Pinpoint the cell where the given text exists, returning its (x, y) midpoint coordinate. 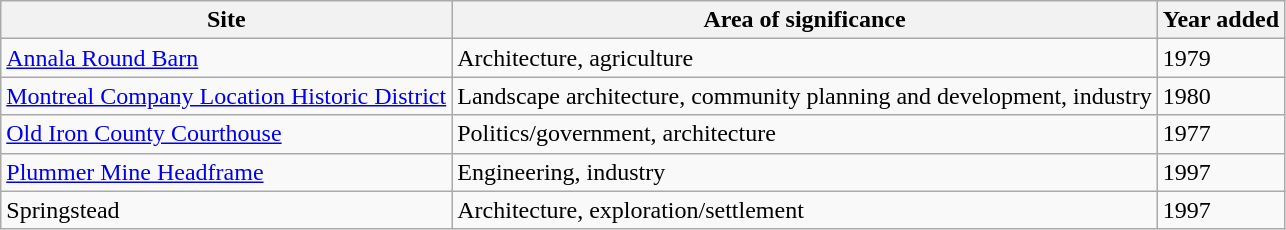
Springstead (226, 210)
Plummer Mine Headframe (226, 172)
Engineering, industry (805, 172)
1977 (1220, 134)
1980 (1220, 96)
Site (226, 20)
Politics/government, architecture (805, 134)
Architecture, exploration/settlement (805, 210)
1979 (1220, 58)
Old Iron County Courthouse (226, 134)
Area of significance (805, 20)
Annala Round Barn (226, 58)
Landscape architecture, community planning and development, industry (805, 96)
Architecture, agriculture (805, 58)
Year added (1220, 20)
Montreal Company Location Historic District (226, 96)
